Determine the [X, Y] coordinate at the center of the cell enclosing the given text.  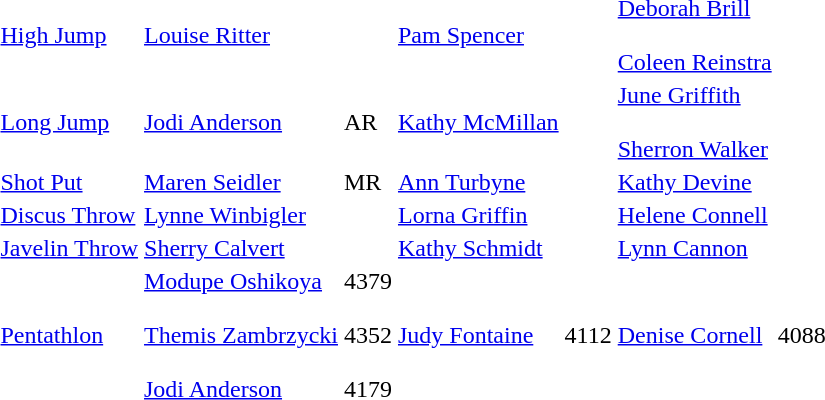
MR [368, 182]
AR [368, 122]
Jodi Anderson [242, 122]
Helene Connell [694, 215]
Lynn Cannon [694, 248]
Sherry Calvert [242, 248]
Maren Seidler [242, 182]
Lynne Winbigler [242, 215]
Lorna Griffin [478, 215]
Ann Turbyne [478, 182]
Kathy Devine [694, 182]
Kathy Schmidt [478, 248]
Kathy McMillan [478, 122]
June GriffithSherron Walker [694, 122]
